Extract the [X, Y] coordinate from the center of the cell holding the provided text.  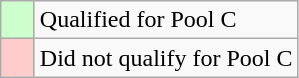
Qualified for Pool C [166, 20]
Did not qualify for Pool C [166, 58]
